Search for the cell housing the specified text and yield its [X, Y] center coordinate. 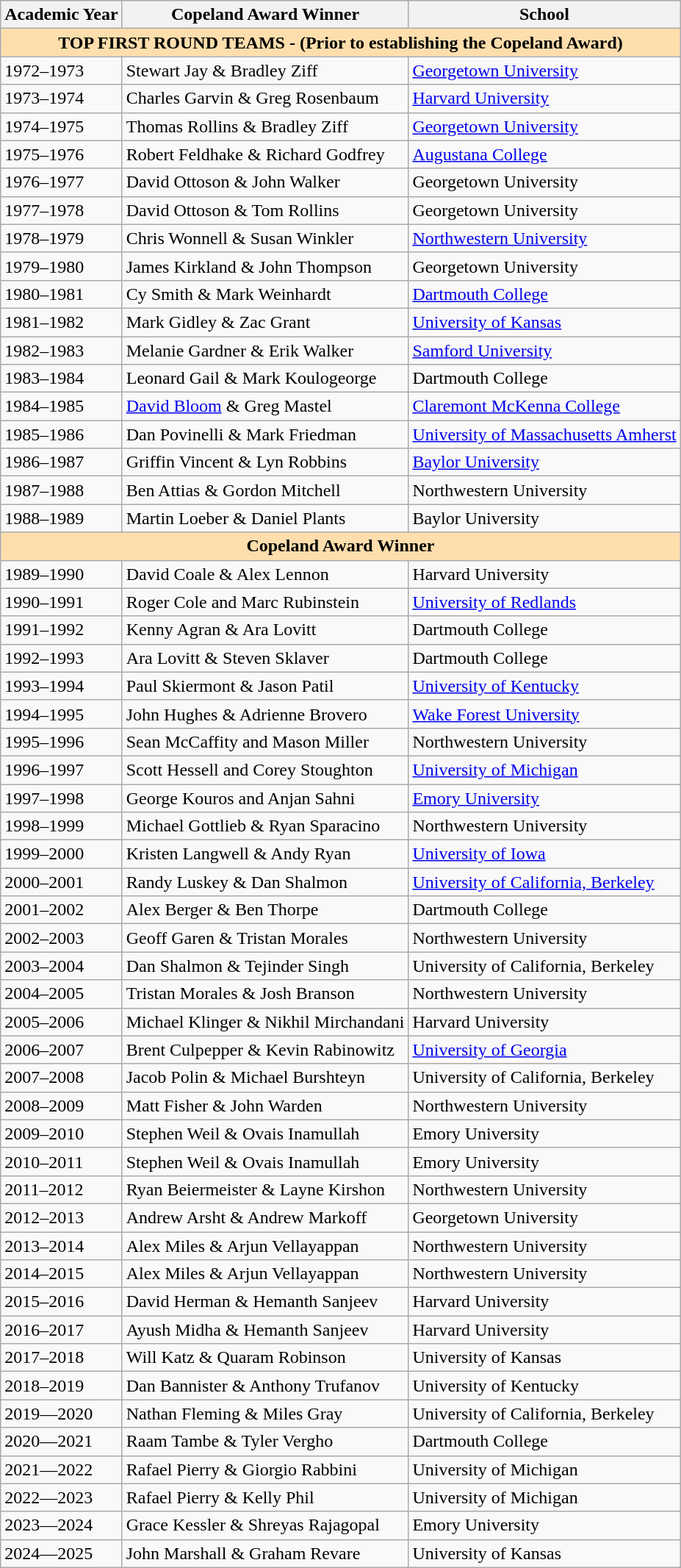
Melanie Gardner & Erik Walker [265, 351]
1976–1977 [62, 182]
1992–1993 [62, 658]
2001–2002 [62, 910]
Brent Culpepper & Kevin Rabinowitz [265, 1050]
Wake Forest University [544, 714]
Andrew Arsht & Andrew Markoff [265, 1217]
1987–1988 [62, 490]
1974–1975 [62, 126]
Charles Garvin & Greg Rosenbaum [265, 99]
2016–2017 [62, 1330]
2024—2025 [62, 1553]
Grace Kessler & Shreyas Rajagopal [265, 1525]
2022—2023 [62, 1497]
James Kirkland & John Thompson [265, 266]
2003–2004 [62, 966]
2013–2014 [62, 1246]
2002–2003 [62, 938]
David Ottoson & Tom Rollins [265, 210]
Michael Klinger & Nikhil Mirchandani [265, 1022]
2007–2008 [62, 1078]
2020—2021 [62, 1442]
Ayush Midha & Hemanth Sanjeev [265, 1330]
1995–1996 [62, 742]
TOP FIRST ROUND TEAMS - (Prior to establishing the Copeland Award) [341, 43]
1999–2000 [62, 854]
Dan Shalmon & Tejinder Singh [265, 966]
2004–2005 [62, 994]
Raam Tambe & Tyler Vergho [265, 1442]
1975–1976 [62, 154]
1993–1994 [62, 686]
1991–1992 [62, 630]
Samford University [544, 351]
Geoff Garen & Tristan Morales [265, 938]
David Herman & Hemanth Sanjeev [265, 1302]
2014–2015 [62, 1274]
2021—2022 [62, 1469]
Scott Hessell and Corey Stoughton [265, 770]
David Bloom & Greg Mastel [265, 407]
Rafael Pierry & Kelly Phil [265, 1497]
Thomas Rollins & Bradley Ziff [265, 126]
1996–1997 [62, 770]
Roger Cole and Marc Rubinstein [265, 602]
John Marshall & Graham Revare [265, 1553]
Paul Skiermont & Jason Patil [265, 686]
2015–2016 [62, 1302]
2012–2013 [62, 1217]
Alex Berger & Ben Thorpe [265, 910]
Chris Wonnell & Susan Winkler [265, 238]
1989–1990 [62, 574]
1982–1983 [62, 351]
1985–1986 [62, 434]
1983–1984 [62, 379]
2008–2009 [62, 1106]
Tristan Morales & Josh Branson [265, 994]
Cy Smith & Mark Weinhardt [265, 294]
David Coale & Alex Lennon [265, 574]
2005–2006 [62, 1022]
Nathan Fleming & Miles Gray [265, 1414]
1997–1998 [62, 798]
1978–1979 [62, 238]
1981–1982 [62, 322]
2006–2007 [62, 1050]
David Ottoson & John Walker [265, 182]
1984–1985 [62, 407]
George Kouros and Anjan Sahni [265, 798]
Dan Bannister & Anthony Trufanov [265, 1386]
University of Redlands [544, 602]
University of Iowa [544, 854]
Stewart Jay & Bradley Ziff [265, 71]
University of Massachusetts Amherst [544, 434]
2017–2018 [62, 1358]
Robert Feldhake & Richard Godfrey [265, 154]
Claremont McKenna College [544, 407]
Martin Loeber & Daniel Plants [265, 518]
Ara Lovitt & Steven Sklaver [265, 658]
2010–2011 [62, 1161]
School [544, 15]
2011–2012 [62, 1189]
2000–2001 [62, 882]
2009–2010 [62, 1134]
Augustana College [544, 154]
2019—2020 [62, 1414]
2023—2024 [62, 1525]
1980–1981 [62, 294]
University of Georgia [544, 1050]
1973–1974 [62, 99]
Ryan Beiermeister & Layne Kirshon [265, 1189]
Kenny Agran & Ara Lovitt [265, 630]
Will Katz & Quaram Robinson [265, 1358]
Rafael Pierry & Giorgio Rabbini [265, 1469]
Randy Luskey & Dan Shalmon [265, 882]
Leonard Gail & Mark Koulogeorge [265, 379]
Academic Year [62, 15]
1977–1978 [62, 210]
1994–1995 [62, 714]
Kristen Langwell & Andy Ryan [265, 854]
Michael Gottlieb & Ryan Sparacino [265, 826]
1972–1973 [62, 71]
2018–2019 [62, 1386]
John Hughes & Adrienne Brovero [265, 714]
Dan Povinelli & Mark Friedman [265, 434]
Ben Attias & Gordon Mitchell [265, 490]
1998–1999 [62, 826]
1979–1980 [62, 266]
Sean McCaffity and Mason Miller [265, 742]
1988–1989 [62, 518]
1986–1987 [62, 462]
Jacob Polin & Michael Burshteyn [265, 1078]
Griffin Vincent & Lyn Robbins [265, 462]
Mark Gidley & Zac Grant [265, 322]
Matt Fisher & John Warden [265, 1106]
1990–1991 [62, 602]
